From the cell containing the given text, extract its center point as [X, Y] coordinate. 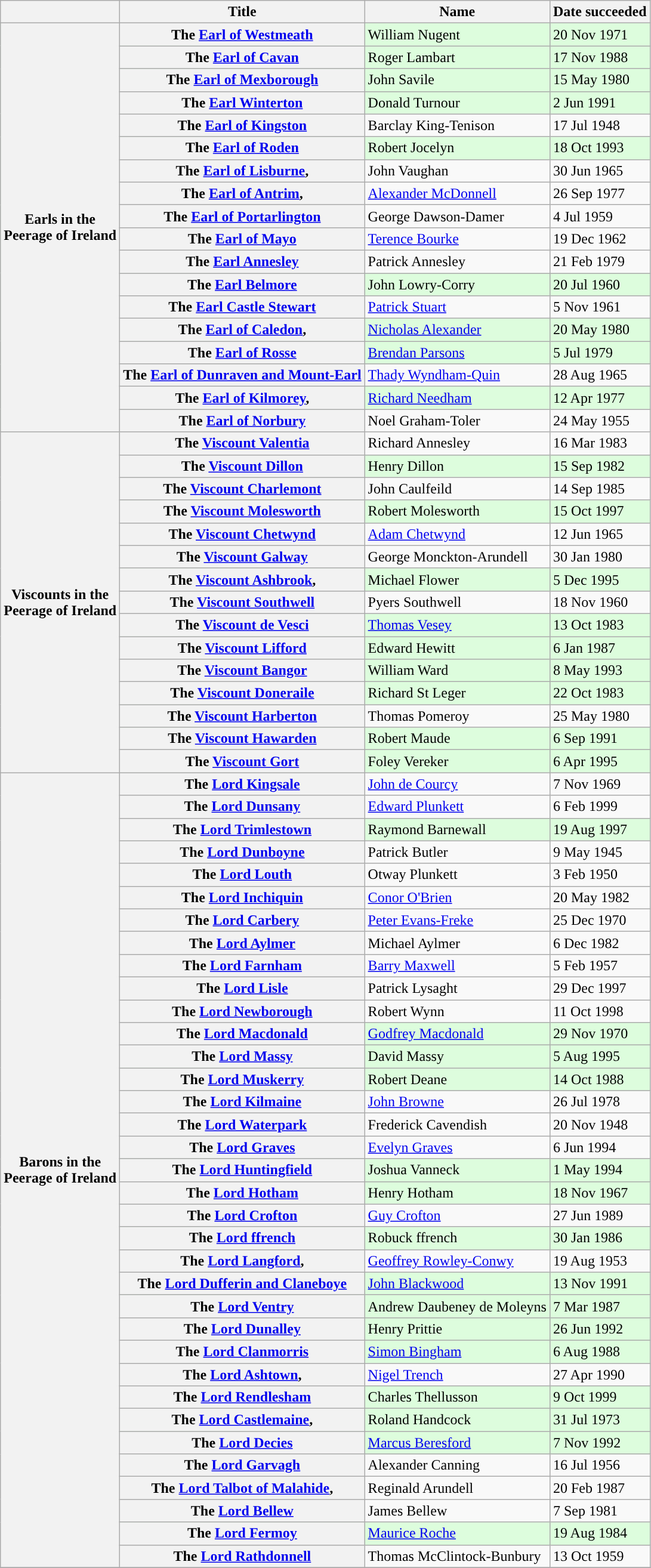
Robuck ffrench [457, 1238]
Nicholas Alexander [457, 330]
The Lord Langford, [242, 1261]
The Viscount Hawarden [242, 739]
The Lord Garvagh [242, 1465]
30 Jan 1986 [600, 1238]
The Lord Kingsale [242, 784]
The Viscount Southwell [242, 602]
The Viscount de Vesci [242, 625]
14 Sep 1985 [600, 489]
5 Aug 1995 [600, 1057]
Robert Wynn [457, 1011]
31 Jul 1973 [600, 1420]
Terence Bourke [457, 239]
Michael Flower [457, 579]
The Lord Castlemaine, [242, 1420]
The Earl of Cavan [242, 57]
19 Aug 1997 [600, 829]
Maurice Roche [457, 1533]
The Earl of Lisburne, [242, 171]
6 Apr 1995 [600, 761]
Barry Maxwell [457, 965]
27 Apr 1990 [600, 1374]
Name [457, 12]
The Earl of Portarlington [242, 216]
Michael Aylmer [457, 943]
26 Jun 1992 [600, 1329]
The Lord Lisle [242, 988]
19 Aug 1953 [600, 1261]
The Lord Trimlestown [242, 829]
20 May 1982 [600, 897]
18 Nov 1960 [600, 602]
21 Feb 1979 [600, 261]
The Earl of Rosse [242, 353]
The Lord Clanmorris [242, 1351]
The Earl of Roden [242, 148]
The Lord Farnham [242, 965]
Henry Prittie [457, 1329]
6 Sep 1991 [600, 739]
Edward Hewitt [457, 647]
Evelyn Graves [457, 1147]
20 May 1980 [600, 330]
John Browne [457, 1102]
The Lord Decies [242, 1443]
Richard St Leger [457, 693]
The Lord Ventry [242, 1306]
The Viscount Galway [242, 557]
Robert Molesworth [457, 511]
The Viscount Bangor [242, 671]
Brendan Parsons [457, 353]
Godfrey Macdonald [457, 1034]
Charles Thellusson [457, 1397]
The Earl of Antrim, [242, 193]
Noel Graham-Toler [457, 421]
The Lord Graves [242, 1147]
26 Sep 1977 [600, 193]
20 Nov 1971 [600, 35]
David Massy [457, 1057]
John Blackwood [457, 1283]
16 Mar 1983 [600, 443]
18 Oct 1993 [600, 148]
8 May 1993 [600, 671]
The Lord Dunboyne [242, 852]
Thomas McClintock-Bunbury [457, 1556]
5 Feb 1957 [600, 965]
The Lord Macdonald [242, 1034]
Patrick Annesley [457, 261]
5 Jul 1979 [600, 353]
9 Oct 1999 [600, 1397]
Roger Lambart [457, 57]
14 Oct 1988 [600, 1079]
6 Aug 1988 [600, 1351]
John de Courcy [457, 784]
The Lord Aylmer [242, 943]
5 Nov 1961 [600, 307]
The Viscount Lifford [242, 647]
The Lord Massy [242, 1057]
Alexander McDonnell [457, 193]
7 Nov 1969 [600, 784]
2 Jun 1991 [600, 103]
18 Nov 1967 [600, 1193]
11 Oct 1998 [600, 1011]
The Earl of Dunraven and Mount-Earl [242, 375]
19 Aug 1984 [600, 1533]
The Lord Dufferin and Claneboye [242, 1283]
16 Jul 1956 [600, 1465]
John Savile [457, 80]
Geoffrey Rowley-Conwy [457, 1261]
Thady Wyndham-Quin [457, 375]
4 Jul 1959 [600, 216]
Patrick Stuart [457, 307]
The Lord Newborough [242, 1011]
7 Sep 1981 [600, 1511]
The Lord Rendlesham [242, 1397]
19 Dec 1962 [600, 239]
The Lord ffrench [242, 1238]
The Viscount Chetwynd [242, 534]
Viscounts in thePeerage of Ireland [60, 603]
30 Jan 1980 [600, 557]
Richard Needham [457, 398]
20 Jul 1960 [600, 285]
Adam Chetwynd [457, 534]
Otway Plunkett [457, 875]
The Earl Annesley [242, 261]
John Lowry-Corry [457, 285]
15 Sep 1982 [600, 466]
Title [242, 12]
6 Jan 1987 [600, 647]
Andrew Daubeney de Moleyns [457, 1306]
1 May 1994 [600, 1170]
Henry Hotham [457, 1193]
5 Dec 1995 [600, 579]
Date succeeded [600, 12]
The Lord Louth [242, 875]
Patrick Lysaght [457, 988]
Simon Bingham [457, 1351]
The Lord Crofton [242, 1215]
Donald Turnour [457, 103]
20 Nov 1948 [600, 1125]
The Earl Winterton [242, 103]
27 Jun 1989 [600, 1215]
Patrick Butler [457, 852]
Richard Annesley [457, 443]
25 May 1980 [600, 716]
Guy Crofton [457, 1215]
9 May 1945 [600, 852]
Robert Deane [457, 1079]
The Viscount Charlemont [242, 489]
The Viscount Molesworth [242, 511]
Earls in thePeerage of Ireland [60, 228]
The Lord Talbot of Malahide, [242, 1488]
6 Jun 1994 [600, 1147]
The Viscount Dillon [242, 466]
Robert Maude [457, 739]
The Earl of Kilmorey, [242, 398]
Marcus Beresford [457, 1443]
The Viscount Ashbrook, [242, 579]
The Lord Muskerry [242, 1079]
The Lord Waterpark [242, 1125]
20 Feb 1987 [600, 1488]
Robert Jocelyn [457, 148]
The Lord Kilmaine [242, 1102]
Barons in thePeerage of Ireland [60, 1170]
The Lord Dunalley [242, 1329]
The Lord Carbery [242, 920]
17 Jul 1948 [600, 125]
George Dawson-Damer [457, 216]
The Lord Huntingfield [242, 1170]
The Lord Rathdonnell [242, 1556]
12 Apr 1977 [600, 398]
6 Dec 1982 [600, 943]
15 Oct 1997 [600, 511]
15 May 1980 [600, 80]
The Lord Hotham [242, 1193]
The Earl of Norbury [242, 421]
29 Nov 1970 [600, 1034]
The Lord Ashtown, [242, 1374]
Nigel Trench [457, 1374]
Raymond Barnewall [457, 829]
John Caulfeild [457, 489]
28 Aug 1965 [600, 375]
12 Jun 1965 [600, 534]
25 Dec 1970 [600, 920]
26 Jul 1978 [600, 1102]
George Monckton-Arundell [457, 557]
17 Nov 1988 [600, 57]
Barclay King-Tenison [457, 125]
3 Feb 1950 [600, 875]
24 May 1955 [600, 421]
22 Oct 1983 [600, 693]
29 Dec 1997 [600, 988]
William Ward [457, 671]
The Earl Belmore [242, 285]
The Earl of Westmeath [242, 35]
30 Jun 1965 [600, 171]
Foley Vereker [457, 761]
The Lord Bellew [242, 1511]
6 Feb 1999 [600, 807]
Alexander Canning [457, 1465]
7 Mar 1987 [600, 1306]
The Lord Dunsany [242, 807]
The Earl of Kingston [242, 125]
Thomas Vesey [457, 625]
The Viscount Harberton [242, 716]
The Earl of Mayo [242, 239]
The Viscount Doneraile [242, 693]
Joshua Vanneck [457, 1170]
Pyers Southwell [457, 602]
Peter Evans-Freke [457, 920]
The Lord Fermoy [242, 1533]
Conor O'Brien [457, 897]
13 Oct 1959 [600, 1556]
13 Oct 1983 [600, 625]
The Viscount Valentia [242, 443]
13 Nov 1991 [600, 1283]
The Earl Castle Stewart [242, 307]
John Vaughan [457, 171]
William Nugent [457, 35]
The Viscount Gort [242, 761]
Frederick Cavendish [457, 1125]
Roland Handcock [457, 1420]
Edward Plunkett [457, 807]
The Earl of Caledon, [242, 330]
7 Nov 1992 [600, 1443]
The Lord Inchiquin [242, 897]
James Bellew [457, 1511]
Henry Dillon [457, 466]
Thomas Pomeroy [457, 716]
The Earl of Mexborough [242, 80]
Reginald Arundell [457, 1488]
